Determine the (x, y) coordinate at the center of the cell enclosing the given text.  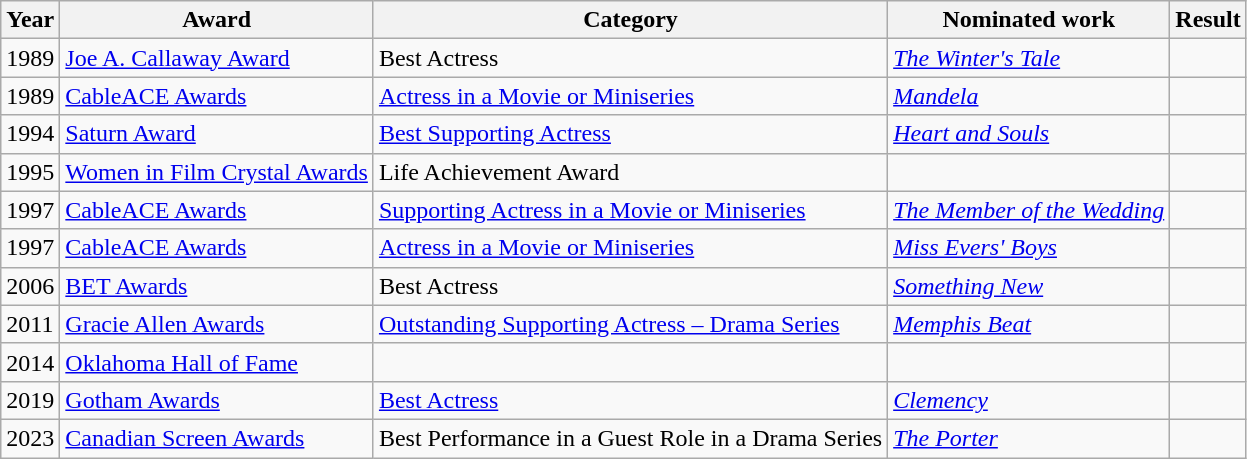
Canadian Screen Awards (217, 438)
Clemency (1029, 400)
Something New (1029, 286)
2011 (30, 324)
2006 (30, 286)
Joe A. Callaway Award (217, 58)
Memphis Beat (1029, 324)
Women in Film Crystal Awards (217, 172)
Mandela (1029, 96)
2023 (30, 438)
Supporting Actress in a Movie or Miniseries (630, 210)
Best Supporting Actress (630, 134)
Life Achievement Award (630, 172)
Award (217, 20)
Category (630, 20)
1995 (30, 172)
Oklahoma Hall of Fame (217, 362)
1994 (30, 134)
Miss Evers' Boys (1029, 248)
The Winter's Tale (1029, 58)
BET Awards (217, 286)
Gracie Allen Awards (217, 324)
Year (30, 20)
Saturn Award (217, 134)
2014 (30, 362)
The Member of the Wedding (1029, 210)
Nominated work (1029, 20)
Outstanding Supporting Actress – Drama Series (630, 324)
Heart and Souls (1029, 134)
The Porter (1029, 438)
2019 (30, 400)
Gotham Awards (217, 400)
Best Performance in a Guest Role in a Drama Series (630, 438)
Result (1208, 20)
